For the text-containing cell, return its midpoint in [x, y] coordinate format. 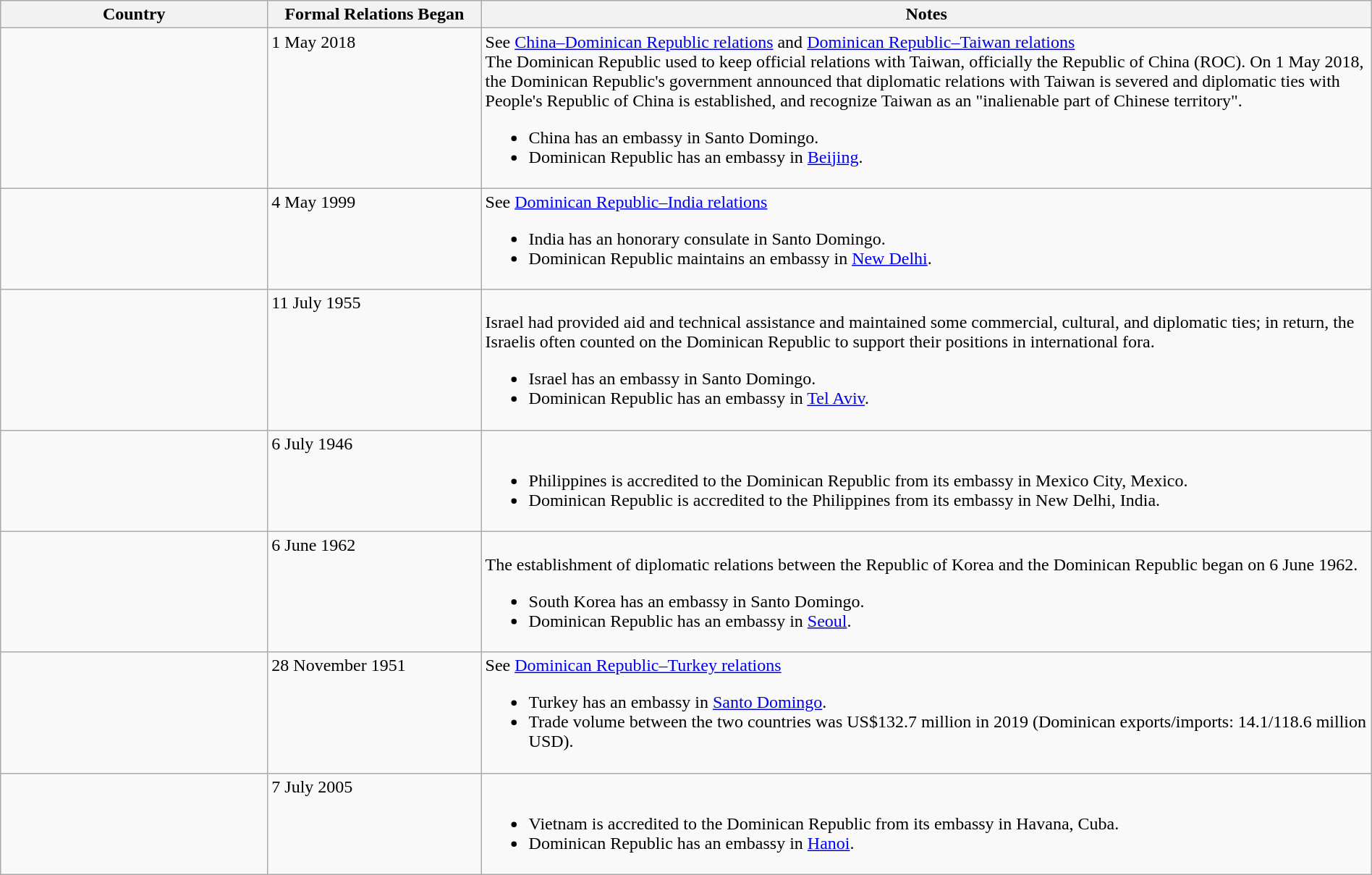
Vietnam is accredited to the Dominican Republic from its embassy in Havana, Cuba.Dominican Republic has an embassy in Hanoi. [926, 824]
1 May 2018 [375, 109]
Notes [926, 14]
Formal Relations Began [375, 14]
4 May 1999 [375, 239]
Country [135, 14]
6 June 1962 [375, 592]
11 July 1955 [375, 360]
28 November 1951 [375, 712]
6 July 1946 [375, 481]
7 July 2005 [375, 824]
See Dominican Republic–India relationsIndia has an honorary consulate in Santo Domingo.Dominican Republic maintains an embassy in New Delhi. [926, 239]
